Determine the (x, y) coordinate at the center of the cell enclosing the given text.  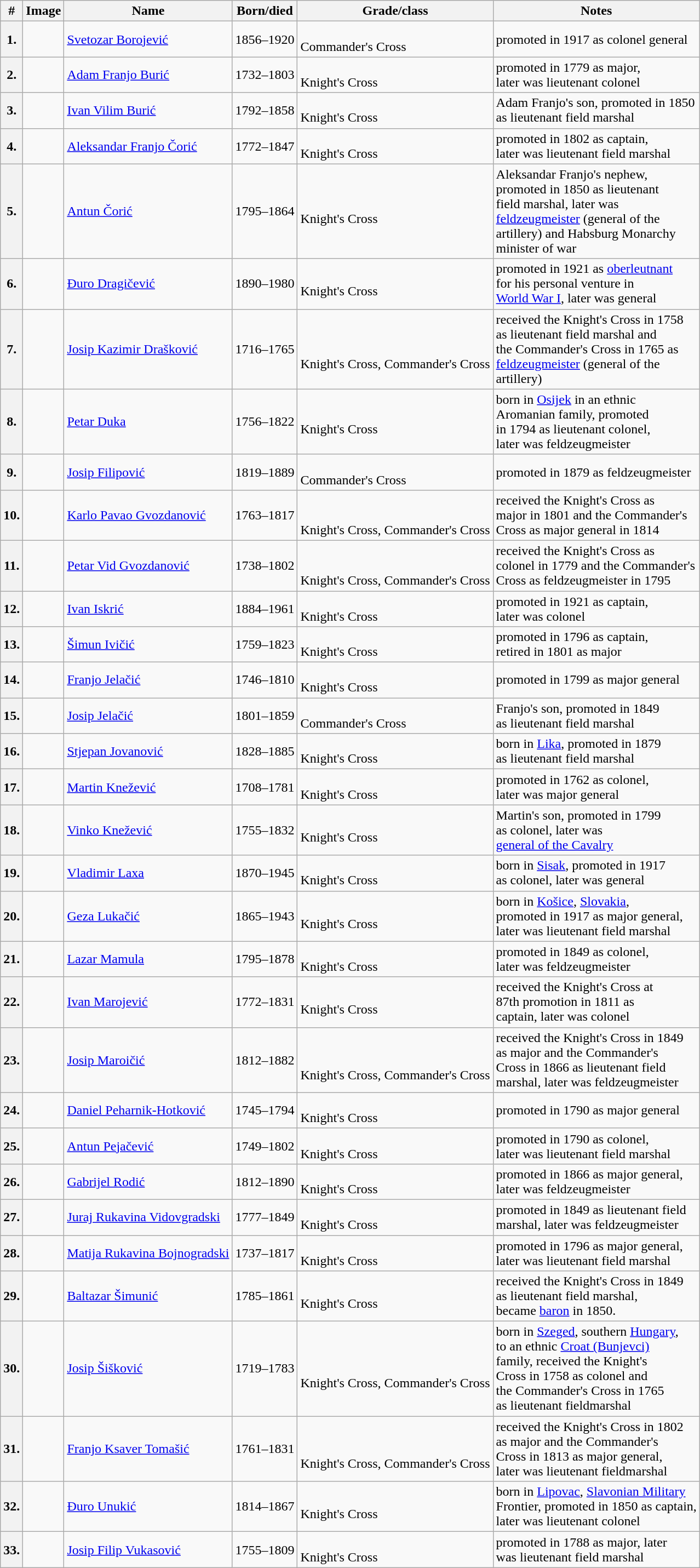
Josip Filipović (148, 472)
Đuro Unukić (148, 1507)
32. (12, 1507)
Stjepan Jovanović (148, 752)
1884–1961 (265, 608)
Đuro Dragičević (148, 284)
Ivan Vilim Burić (148, 111)
Šimun Ivičić (148, 644)
9. (12, 472)
18. (12, 830)
Franjo Ksaver Tomašić (148, 1449)
1801–1859 (265, 716)
21. (12, 959)
1856–1920 (265, 39)
received the Knight's Cross in 1758as lieutenant field marshal andthe Commander's Cross in 1765 asfeldzeugmeister (general of theartillery) (596, 349)
1. (12, 39)
received the Knight's Cross in 1849as lieutenant field marshal,became baron in 1850. (596, 1296)
22. (12, 1002)
Petar Duka (148, 422)
1772–1847 (265, 146)
promoted in 1796 as captain,retired in 1801 as major (596, 644)
Ivan Marojević (148, 1002)
7. (12, 349)
1828–1885 (265, 752)
promoted in 1762 as colonel,later was major general (596, 787)
Josip Maroičić (148, 1060)
12. (12, 608)
1719–1783 (265, 1369)
born in Košice, Slovakia,promoted in 1917 as major general,later was lieutenant field marshal (596, 916)
1870–1945 (265, 873)
1749–1802 (265, 1146)
1716–1765 (265, 349)
1708–1781 (265, 787)
13. (12, 644)
6. (12, 284)
promoted in 1866 as major general,later was feldzeugmeister (596, 1181)
15. (12, 716)
Geza Lukačić (148, 916)
24. (12, 1110)
1772–1831 (265, 1002)
1746–1810 (265, 680)
Petar Vid Gvozdanović (148, 565)
Franjo Jelačić (148, 680)
Adam Franjo's son, promoted in 1850as lieutenant field marshal (596, 111)
Ivan Iskrić (148, 608)
Martin Knežević (148, 787)
29. (12, 1296)
11. (12, 565)
19. (12, 873)
received the Knight's Cross in 1849as major and the Commander'sCross in 1866 as lieutenant fieldmarshal, later was feldzeugmeister (596, 1060)
Lazar Mamula (148, 959)
25. (12, 1146)
born in Lipovac, Slavonian MilitaryFrontier, promoted in 1850 as captain,later was lieutenant colonel (596, 1507)
5. (12, 211)
26. (12, 1181)
27. (12, 1217)
received the Knight's Cross in 1802as major and the Commander'sCross in 1813 as major general,later was lieutenant fieldmarshal (596, 1449)
23. (12, 1060)
1738–1802 (265, 565)
promoted in 1779 as major,later was lieutenant colonel (596, 75)
8. (12, 422)
Grade/class (395, 11)
1759–1823 (265, 644)
20. (12, 916)
Born/died (265, 11)
1755–1832 (265, 830)
1792–1858 (265, 111)
1812–1882 (265, 1060)
17. (12, 787)
Name (148, 11)
Matija Rukavina Bojnogradski (148, 1252)
Josip Filip Vukasović (148, 1549)
33. (12, 1549)
1795–1878 (265, 959)
Gabrijel Rodić (148, 1181)
1755–1809 (265, 1549)
promoted in 1788 as major, laterwas lieutenant field marshal (596, 1549)
promoted in 1879 as feldzeugmeister (596, 472)
promoted in 1921 as oberleutnantfor his personal venture inWorld War I, later was general (596, 284)
1745–1794 (265, 1110)
Notes (596, 11)
born in Lika, promoted in 1879as lieutenant field marshal (596, 752)
Karlo Pavao Gvozdanović (148, 515)
1737–1817 (265, 1252)
# (12, 11)
Josip Kazimir Drašković (148, 349)
Martin's son, promoted in 1799as colonel, later wasgeneral of the Cavalry (596, 830)
born in Sisak, promoted in 1917as colonel, later was general (596, 873)
1890–1980 (265, 284)
Franjo's son, promoted in 1849as lieutenant field marshal (596, 716)
promoted in 1790 as major general (596, 1110)
1819–1889 (265, 472)
promoted in 1917 as colonel general (596, 39)
30. (12, 1369)
promoted in 1796 as major general,later was lieutenant field marshal (596, 1252)
1795–1864 (265, 211)
Vinko Knežević (148, 830)
promoted in 1802 as captain,later was lieutenant field marshal (596, 146)
received the Knight's Cross ascolonel in 1779 and the Commander'sCross as feldzeugmeister in 1795 (596, 565)
Baltazar Šimunić (148, 1296)
1865–1943 (265, 916)
14. (12, 680)
Juraj Rukavina Vidovgradski (148, 1217)
3. (12, 111)
1732–1803 (265, 75)
Daniel Peharnik-Hotković (148, 1110)
4. (12, 146)
received the Knight's Cross asmajor in 1801 and the Commander'sCross as major general in 1814 (596, 515)
promoted in 1921 as captain,later was colonel (596, 608)
16. (12, 752)
promoted in 1790 as colonel,later was lieutenant field marshal (596, 1146)
31. (12, 1449)
Josip Jelačić (148, 716)
Aleksandar Franjo Čorić (148, 146)
Image (44, 11)
Svetozar Borojević (148, 39)
Vladimir Laxa (148, 873)
1785–1861 (265, 1296)
received the Knight's Cross at87th promotion in 1811 ascaptain, later was colonel (596, 1002)
promoted in 1849 as lieutenant fieldmarshal, later was feldzeugmeister (596, 1217)
Adam Franjo Burić (148, 75)
28. (12, 1252)
Josip Šišković (148, 1369)
1812–1890 (265, 1181)
1763–1817 (265, 515)
1814–1867 (265, 1507)
Antun Čorić (148, 211)
promoted in 1799 as major general (596, 680)
1761–1831 (265, 1449)
Antun Pejačević (148, 1146)
10. (12, 515)
promoted in 1849 as colonel,later was feldzeugmeister (596, 959)
1777–1849 (265, 1217)
born in Osijek in an ethnicAromanian family, promotedin 1794 as lieutenant colonel,later was feldzeugmeister (596, 422)
2. (12, 75)
1756–1822 (265, 422)
